Return [X, Y] of the center of cell containing provided text 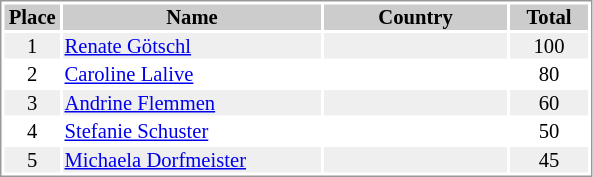
5 [32, 160]
100 [549, 46]
Total [549, 17]
3 [32, 103]
2 [32, 75]
Place [32, 17]
4 [32, 131]
1 [32, 46]
Caroline Lalive [192, 75]
Andrine Flemmen [192, 103]
Name [192, 17]
Michaela Dorfmeister [192, 160]
60 [549, 103]
Country [416, 17]
80 [549, 75]
45 [549, 160]
Renate Götschl [192, 46]
Stefanie Schuster [192, 131]
50 [549, 131]
